Find where the given text appears and provide that cell's center as [X, Y] coordinate. 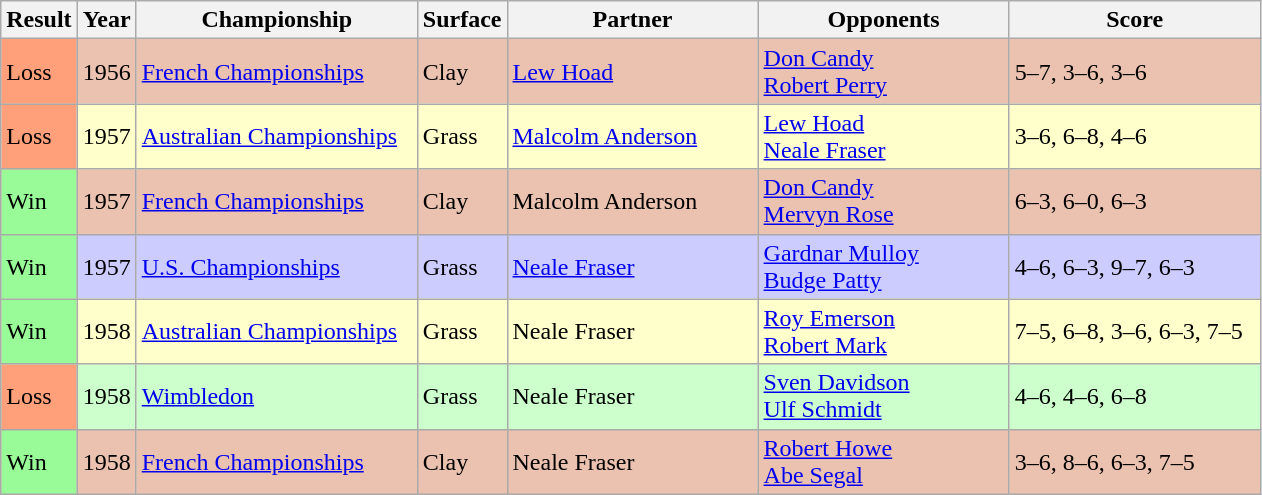
Lew Hoad Neale Fraser [884, 136]
Year [106, 20]
Championship [276, 20]
Don Candy Robert Perry [884, 72]
6–3, 6–0, 6–3 [1134, 202]
5–7, 3–6, 3–6 [1134, 72]
U.S. Championships [276, 266]
7–5, 6–8, 3–6, 6–3, 7–5 [1134, 332]
Robert Howe Abe Segal [884, 462]
Sven Davidson Ulf Schmidt [884, 396]
Surface [462, 20]
Lew Hoad [632, 72]
3–6, 6–8, 4–6 [1134, 136]
Result [39, 20]
Partner [632, 20]
1956 [106, 72]
Gardnar Mulloy Budge Patty [884, 266]
Roy Emerson Robert Mark [884, 332]
Opponents [884, 20]
Wimbledon [276, 396]
Score [1134, 20]
4–6, 6–3, 9–7, 6–3 [1134, 266]
3–6, 8–6, 6–3, 7–5 [1134, 462]
Don Candy Mervyn Rose [884, 202]
4–6, 4–6, 6–8 [1134, 396]
